Extract the [X, Y] coordinate from the center of the cell holding the provided text.  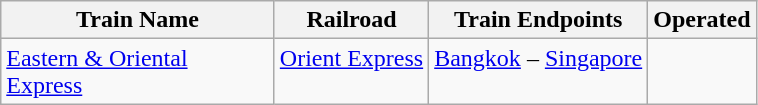
Train Endpoints [538, 20]
Operated [702, 20]
Bangkok – Singapore [538, 72]
Orient Express [351, 72]
Railroad [351, 20]
Eastern & Oriental Express [138, 72]
Train Name [138, 20]
